Return (X, Y) of the center of cell containing provided text 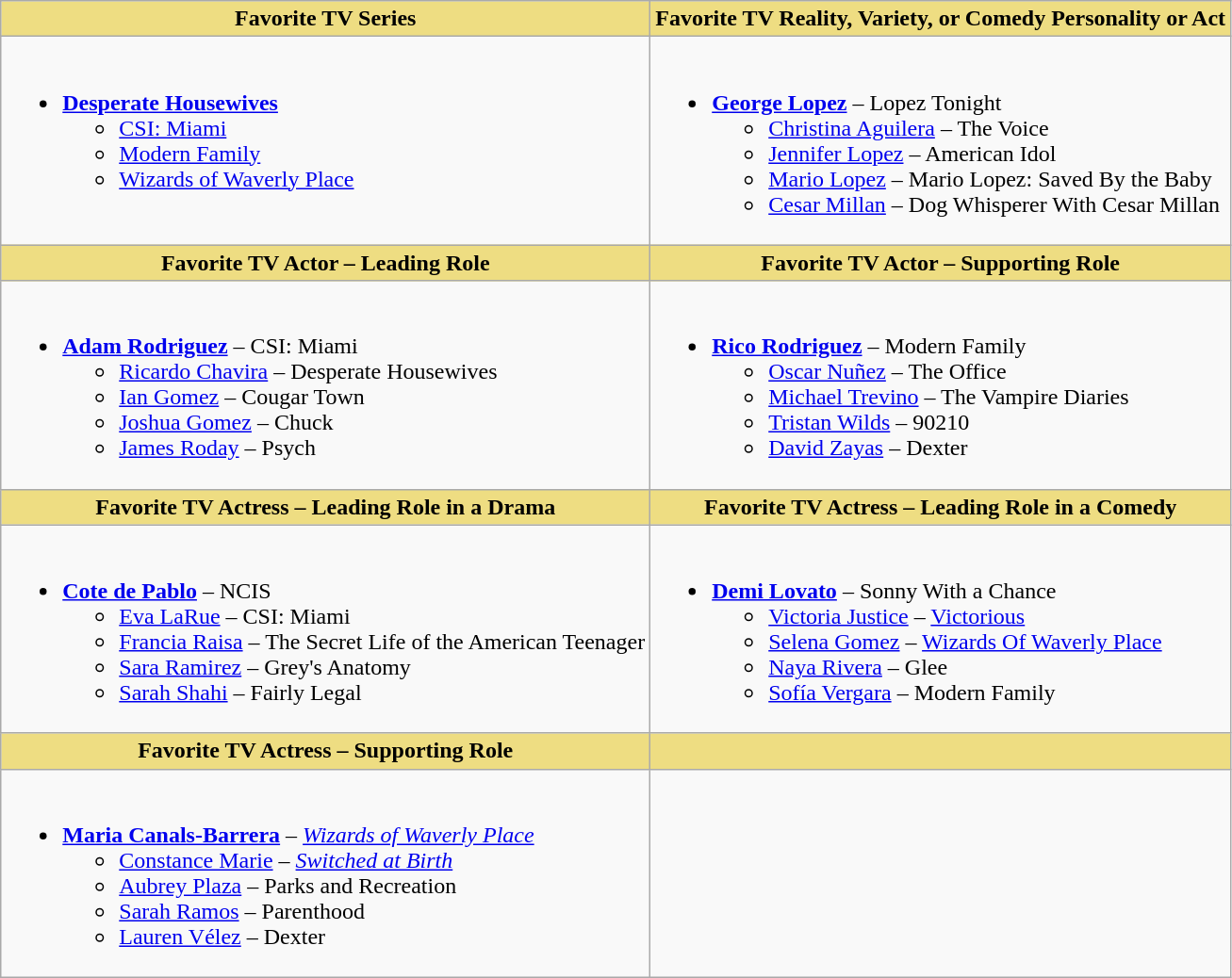
Desperate HousewivesCSI: MiamiModern FamilyWizards of Waverly Place (326, 141)
Favorite TV Reality, Variety, or Comedy Personality or Act (941, 19)
Favorite TV Actor – Leading Role (326, 263)
Favorite TV Actress – Leading Role in a Comedy (941, 507)
Favorite TV Actress – Supporting Role (326, 751)
Favorite TV Actress – Leading Role in a Drama (326, 507)
Favorite TV Series (326, 19)
Favorite TV Actor – Supporting Role (941, 263)
Adam Rodriguez – CSI: MiamiRicardo Chavira – Desperate HousewivesIan Gomez – Cougar TownJoshua Gomez – ChuckJames Roday – Psych (326, 384)
Demi Lovato – Sonny With a ChanceVictoria Justice – VictoriousSelena Gomez – Wizards Of Waverly PlaceNaya Rivera – GleeSofía Vergara – Modern Family (941, 629)
Rico Rodriguez – Modern FamilyOscar Nuñez – The OfficeMichael Trevino – The Vampire DiariesTristan Wilds – 90210David Zayas – Dexter (941, 384)
